Locate the cell with the specified text and output its (x, y) center coordinate. 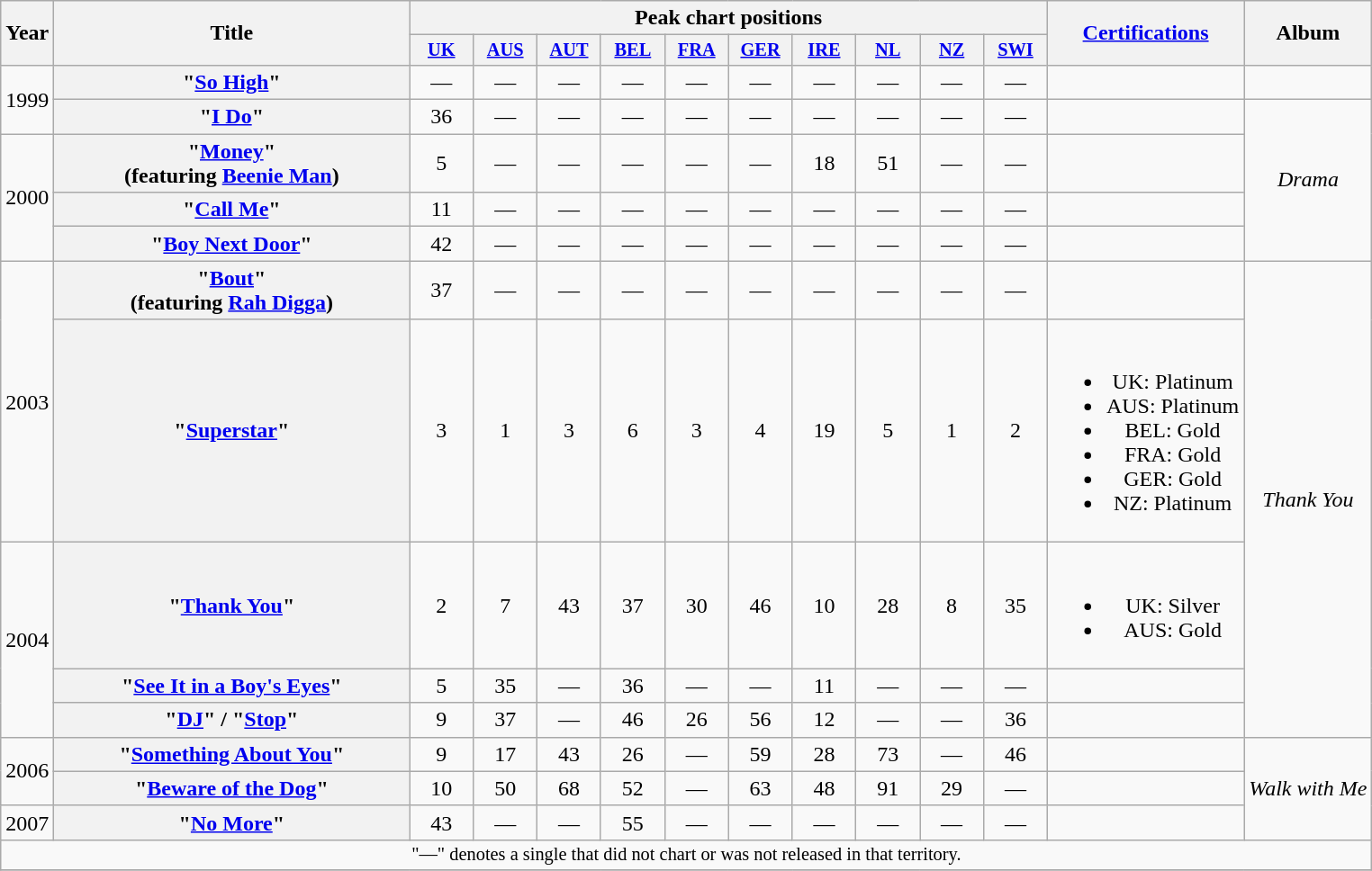
12 (825, 720)
BEL (632, 50)
63 (760, 788)
UK (441, 50)
52 (632, 788)
2000 (27, 198)
"So High" (232, 82)
Year (27, 33)
UK: PlatinumAUS: PlatinumBEL: GoldFRA: GoldGER: GoldNZ: Platinum (1145, 431)
1999 (27, 99)
2007 (27, 822)
2004 (27, 640)
59 (760, 754)
"I Do" (232, 117)
IRE (825, 50)
"No More" (232, 822)
6 (632, 431)
68 (569, 788)
SWI (1015, 50)
Thank You (1308, 498)
2003 (27, 401)
"Boy Next Door" (232, 244)
"Superstar" (232, 431)
Drama (1308, 180)
91 (888, 788)
NL (888, 50)
"Call Me" (232, 210)
Album (1308, 33)
"DJ" / "Stop" (232, 720)
73 (888, 754)
7 (506, 606)
56 (760, 720)
17 (506, 754)
"Money"(featuring Beenie Man) (232, 164)
51 (888, 164)
"—" denotes a single that did not chart or was not released in that territory. (686, 855)
"See It in a Boy's Eyes" (232, 686)
42 (441, 244)
Walk with Me (1308, 788)
"Thank You" (232, 606)
NZ (952, 50)
AUS (506, 50)
UK: SilverAUS: Gold (1145, 606)
"Bout"(featuring Rah Digga) (232, 290)
AUT (569, 50)
Title (232, 33)
48 (825, 788)
2006 (27, 771)
Certifications (1145, 33)
8 (952, 606)
"Something About You" (232, 754)
FRA (697, 50)
30 (697, 606)
4 (760, 431)
29 (952, 788)
50 (506, 788)
"Beware of the Dog" (232, 788)
GER (760, 50)
18 (825, 164)
Peak chart positions (729, 18)
55 (632, 822)
19 (825, 431)
